From the cell containing the given text, extract its center point as [x, y] coordinate. 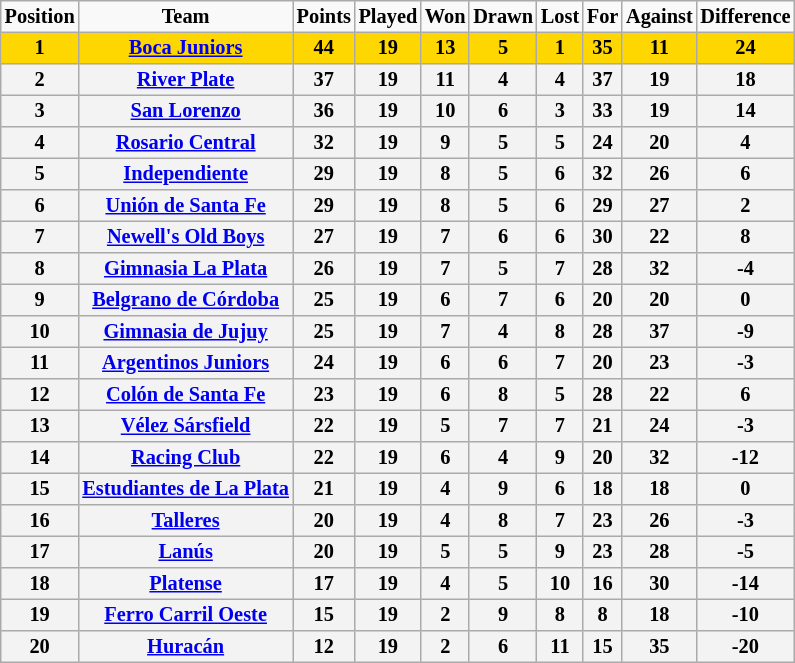
Difference [746, 17]
Gimnasia de Jujuy [185, 332]
Drawn [503, 17]
Gimnasia La Plata [185, 269]
Lanús [185, 552]
Argentinos Juniors [185, 363]
-12 [746, 458]
33 [602, 111]
San Lorenzo [185, 111]
-9 [746, 332]
-20 [746, 647]
Newell's Old Boys [185, 237]
Against [659, 17]
Boca Juniors [185, 48]
Rosario Central [185, 143]
Talleres [185, 521]
Lost [560, 17]
Huracán [185, 647]
44 [324, 48]
For [602, 17]
36 [324, 111]
Won [445, 17]
Position [40, 17]
-4 [746, 269]
River Plate [185, 80]
-10 [746, 615]
Independiente [185, 174]
Unión de Santa Fe [185, 206]
Colón de Santa Fe [185, 395]
Team [185, 17]
Platense [185, 584]
Belgrano de Córdoba [185, 300]
Played [388, 17]
Vélez Sársfield [185, 426]
-14 [746, 584]
Racing Club [185, 458]
Estudiantes de La Plata [185, 489]
Ferro Carril Oeste [185, 615]
-5 [746, 552]
Points [324, 17]
